Search for the cell housing the specified text and yield its (x, y) center coordinate. 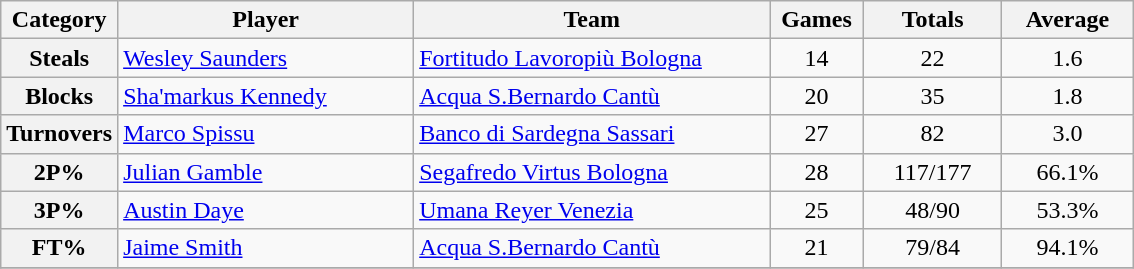
Games (817, 20)
Julian Gamble (266, 172)
Jaime Smith (266, 248)
25 (817, 210)
28 (817, 172)
Segafredo Virtus Bologna (592, 172)
FT% (60, 248)
Team (592, 20)
82 (932, 134)
66.1% (1068, 172)
Player (266, 20)
22 (932, 58)
Totals (932, 20)
20 (817, 96)
Blocks (60, 96)
94.1% (1068, 248)
Umana Reyer Venezia (592, 210)
Turnovers (60, 134)
Sha'markus Kennedy (266, 96)
Fortitudo Lavoropiù Bologna (592, 58)
14 (817, 58)
Wesley Saunders (266, 58)
79/84 (932, 248)
27 (817, 134)
Banco di Sardegna Sassari (592, 134)
Marco Spissu (266, 134)
48/90 (932, 210)
3P% (60, 210)
53.3% (1068, 210)
35 (932, 96)
1.6 (1068, 58)
3.0 (1068, 134)
2P% (60, 172)
Category (60, 20)
21 (817, 248)
Austin Daye (266, 210)
117/177 (932, 172)
Steals (60, 58)
1.8 (1068, 96)
Average (1068, 20)
